Search for the cell housing the specified text and yield its (X, Y) center coordinate. 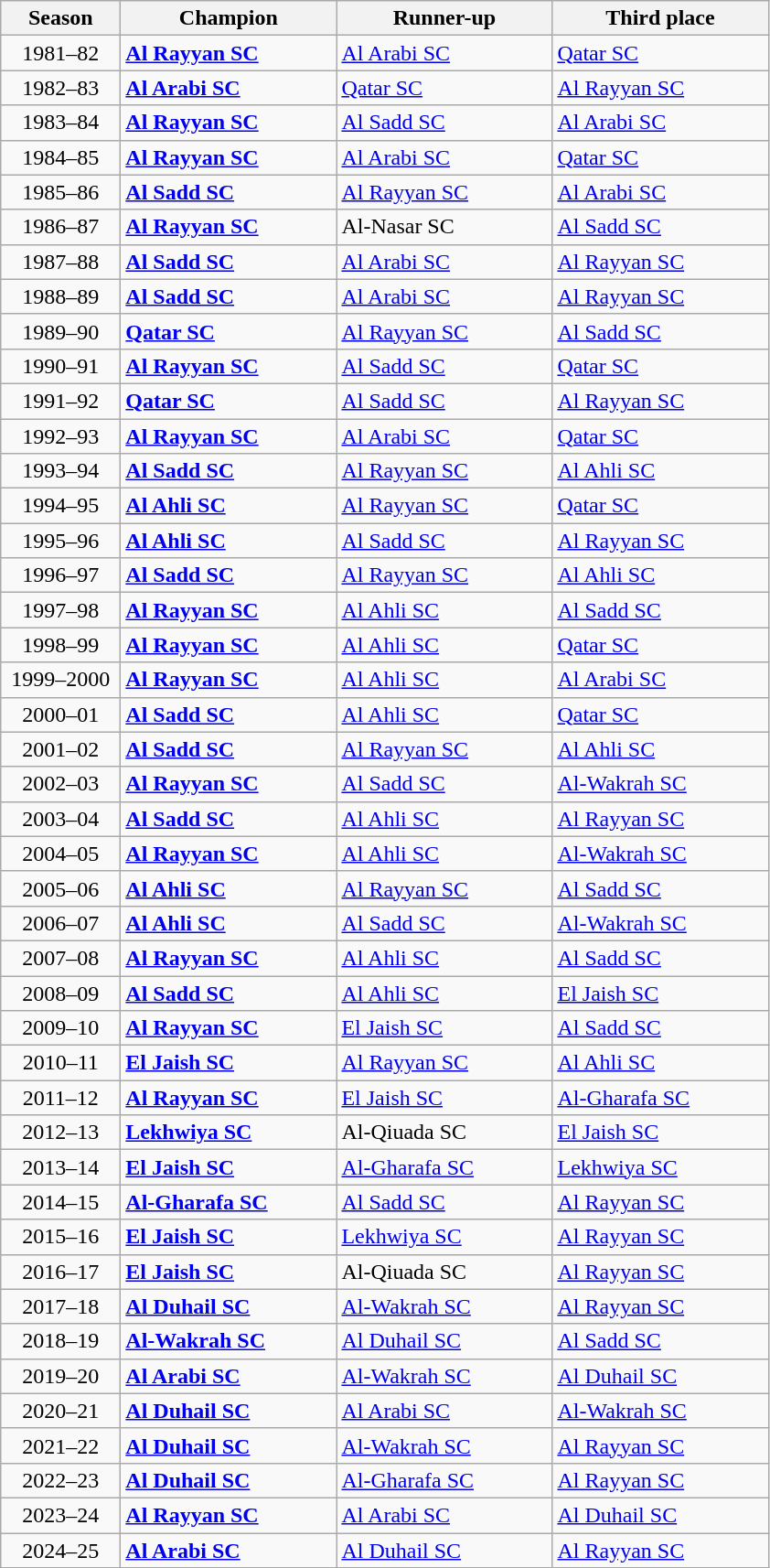
2008–09 (60, 993)
1996–97 (60, 575)
1998–99 (60, 645)
2017–18 (60, 1306)
1989–90 (60, 331)
2010–11 (60, 1063)
2006–07 (60, 923)
1992–93 (60, 436)
2016–17 (60, 1272)
2019–20 (60, 1376)
1983–84 (60, 123)
2000–01 (60, 714)
1981–82 (60, 53)
2005–06 (60, 888)
2007–08 (60, 958)
2009–10 (60, 1028)
1993–94 (60, 471)
2013–14 (60, 1167)
2001–02 (60, 749)
1984–85 (60, 157)
1994–95 (60, 506)
1985–86 (60, 192)
1988–89 (60, 296)
2018–19 (60, 1341)
2015–16 (60, 1237)
Al-Nasar SC (444, 227)
1990–91 (60, 366)
2024–25 (60, 1551)
2011–12 (60, 1098)
1997–98 (60, 610)
Champion (229, 18)
2023–24 (60, 1515)
2004–05 (60, 854)
2014–15 (60, 1202)
2002–03 (60, 784)
1987–88 (60, 262)
2022–23 (60, 1480)
2003–04 (60, 819)
2020–21 (60, 1411)
2021–22 (60, 1445)
Third place (660, 18)
1991–92 (60, 401)
1982–83 (60, 88)
1986–87 (60, 227)
Season (60, 18)
1999–2000 (60, 680)
Runner-up (444, 18)
2012–13 (60, 1133)
1995–96 (60, 541)
